Extract the [X, Y] coordinate from the center of the cell holding the provided text.  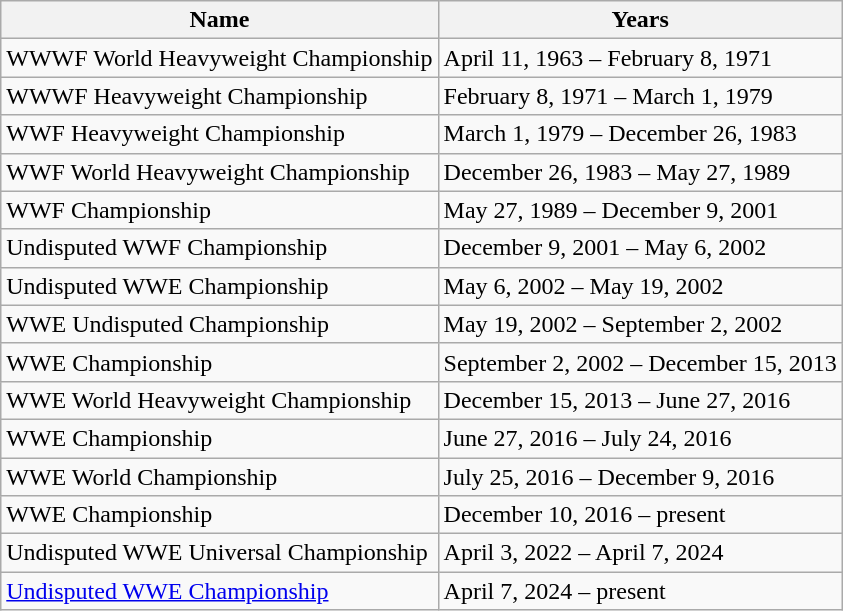
May 27, 1989 – December 9, 2001 [640, 210]
Name [220, 20]
December 15, 2013 – June 27, 2016 [640, 400]
December 26, 1983 – May 27, 1989 [640, 172]
June 27, 2016 – July 24, 2016 [640, 438]
WWE Undisputed Championship [220, 324]
Undisputed WWF Championship [220, 248]
Years [640, 20]
April 11, 1963 – February 8, 1971 [640, 58]
September 2, 2002 – December 15, 2013 [640, 362]
December 9, 2001 – May 6, 2002 [640, 248]
May 19, 2002 – September 2, 2002 [640, 324]
March 1, 1979 – December 26, 1983 [640, 134]
Undisputed WWE Universal Championship [220, 553]
WWF Championship [220, 210]
WWF World Heavyweight Championship [220, 172]
April 3, 2022 – April 7, 2024 [640, 553]
July 25, 2016 – December 9, 2016 [640, 477]
April 7, 2024 – present [640, 591]
May 6, 2002 – May 19, 2002 [640, 286]
December 10, 2016 – present [640, 515]
February 8, 1971 – March 1, 1979 [640, 96]
WWE World Heavyweight Championship [220, 400]
WWWF Heavyweight Championship [220, 96]
WWF Heavyweight Championship [220, 134]
WWWF World Heavyweight Championship [220, 58]
WWE World Championship [220, 477]
